Return the (X, Y) coordinate for the center point of the cell that contains the specified text.  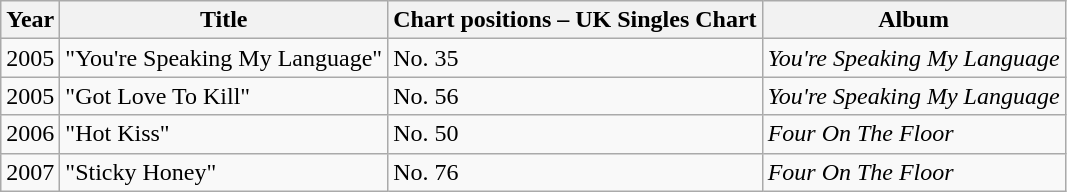
"Sticky Honey" (224, 172)
No. 50 (575, 134)
"Hot Kiss" (224, 134)
No. 56 (575, 96)
Title (224, 20)
"Got Love To Kill" (224, 96)
2007 (30, 172)
Year (30, 20)
2006 (30, 134)
Album (914, 20)
"You're Speaking My Language" (224, 58)
No. 35 (575, 58)
No. 76 (575, 172)
Chart positions – UK Singles Chart (575, 20)
